Return the (X, Y) coordinate for the center point of the cell that contains the specified text.  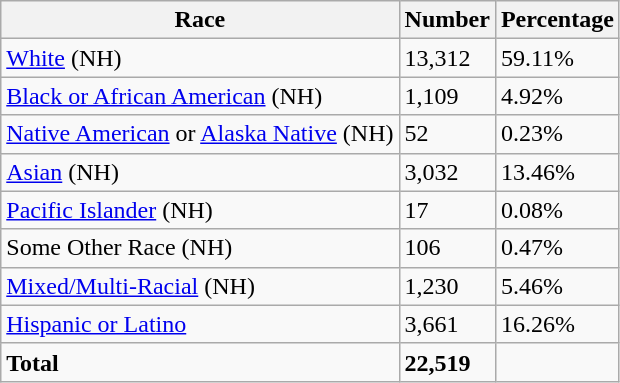
59.11% (557, 58)
106 (447, 248)
Some Other Race (NH) (200, 248)
Asian (NH) (200, 172)
Percentage (557, 20)
White (NH) (200, 58)
Hispanic or Latino (200, 324)
22,519 (447, 362)
16.26% (557, 324)
13,312 (447, 58)
3,032 (447, 172)
0.08% (557, 210)
0.23% (557, 134)
0.47% (557, 248)
3,661 (447, 324)
Pacific Islander (NH) (200, 210)
5.46% (557, 286)
Mixed/Multi-Racial (NH) (200, 286)
17 (447, 210)
Number (447, 20)
52 (447, 134)
13.46% (557, 172)
Black or African American (NH) (200, 96)
4.92% (557, 96)
1,109 (447, 96)
Race (200, 20)
1,230 (447, 286)
Total (200, 362)
Native American or Alaska Native (NH) (200, 134)
